Output the (x, y) coordinate of the center of the cell containing the given text.  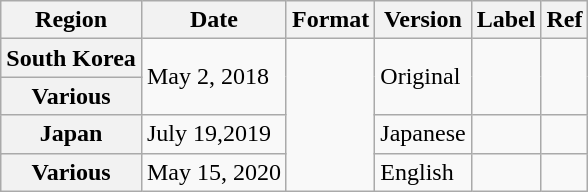
Original (423, 77)
Format (330, 20)
Region (72, 20)
Date (214, 20)
July 19,2019 (214, 134)
Japan (72, 134)
Japanese (423, 134)
May 2, 2018 (214, 77)
English (423, 172)
Ref (564, 20)
May 15, 2020 (214, 172)
South Korea (72, 58)
Label (506, 20)
Version (423, 20)
